Return (x, y) of the center of cell containing provided text 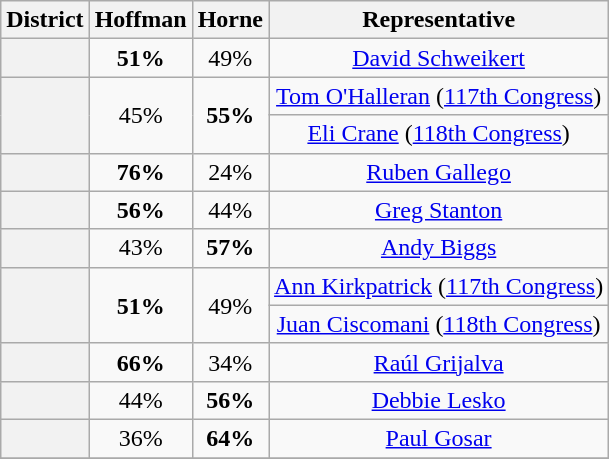
Ruben Gallego (439, 172)
Juan Ciscomani (118th Congress) (439, 324)
Raúl Grijalva (439, 362)
76% (140, 172)
Eli Crane (118th Congress) (439, 134)
Paul Gosar (439, 438)
Andy Biggs (439, 248)
David Schweikert (439, 58)
Hoffman (140, 20)
45% (140, 115)
55% (230, 115)
34% (230, 362)
57% (230, 248)
64% (230, 438)
Debbie Lesko (439, 400)
Tom O'Halleran (117th Congress) (439, 96)
36% (140, 438)
District (45, 20)
Greg Stanton (439, 210)
43% (140, 248)
24% (230, 172)
Ann Kirkpatrick (117th Congress) (439, 286)
Representative (439, 20)
66% (140, 362)
Horne (230, 20)
